Find where the given text appears and provide that cell's center as (X, Y) coordinate. 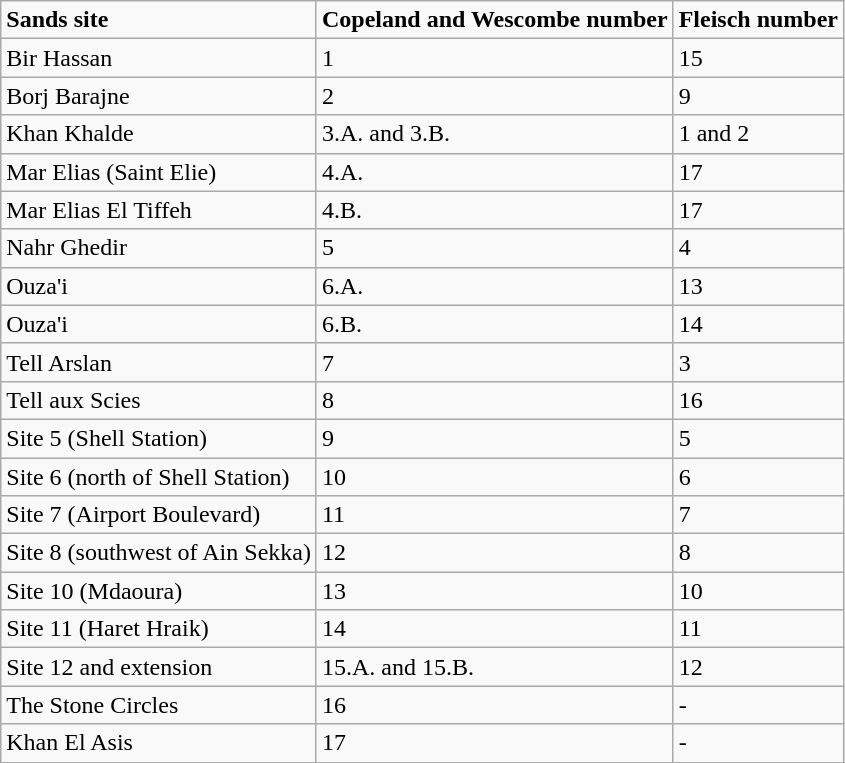
15.A. and 15.B. (494, 667)
Site 5 (Shell Station) (159, 438)
6 (758, 477)
3.A. and 3.B. (494, 134)
Borj Barajne (159, 96)
15 (758, 58)
Tell Arslan (159, 362)
Mar Elias El Tiffeh (159, 210)
Site 7 (Airport Boulevard) (159, 515)
6.B. (494, 324)
Copeland and Wescombe number (494, 20)
Site 12 and extension (159, 667)
Sands site (159, 20)
4 (758, 248)
Khan El Asis (159, 743)
Bir Hassan (159, 58)
Site 8 (southwest of Ain Sekka) (159, 553)
Nahr Ghedir (159, 248)
4.B. (494, 210)
2 (494, 96)
Tell aux Scies (159, 400)
Mar Elias (Saint Elie) (159, 172)
Site 10 (Mdaoura) (159, 591)
The Stone Circles (159, 705)
1 and 2 (758, 134)
1 (494, 58)
4.A. (494, 172)
6.A. (494, 286)
Site 6 (north of Shell Station) (159, 477)
Fleisch number (758, 20)
Site 11 (Haret Hraik) (159, 629)
Khan Khalde (159, 134)
3 (758, 362)
